Output the (x, y) coordinate of the center of the cell containing the given text.  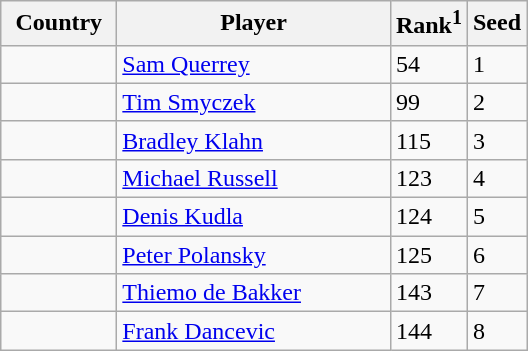
Thiemo de Bakker (254, 293)
1 (496, 64)
4 (496, 178)
Tim Smyczek (254, 102)
125 (428, 255)
Michael Russell (254, 178)
Country (59, 24)
2 (496, 102)
8 (496, 331)
7 (496, 293)
99 (428, 102)
Sam Querrey (254, 64)
Bradley Klahn (254, 140)
144 (428, 331)
Rank1 (428, 24)
123 (428, 178)
Denis Kudla (254, 217)
115 (428, 140)
Peter Polansky (254, 255)
Seed (496, 24)
Frank Dancevic (254, 331)
6 (496, 255)
124 (428, 217)
54 (428, 64)
143 (428, 293)
Player (254, 24)
5 (496, 217)
3 (496, 140)
